For the text-containing cell, return its midpoint in [X, Y] coordinate format. 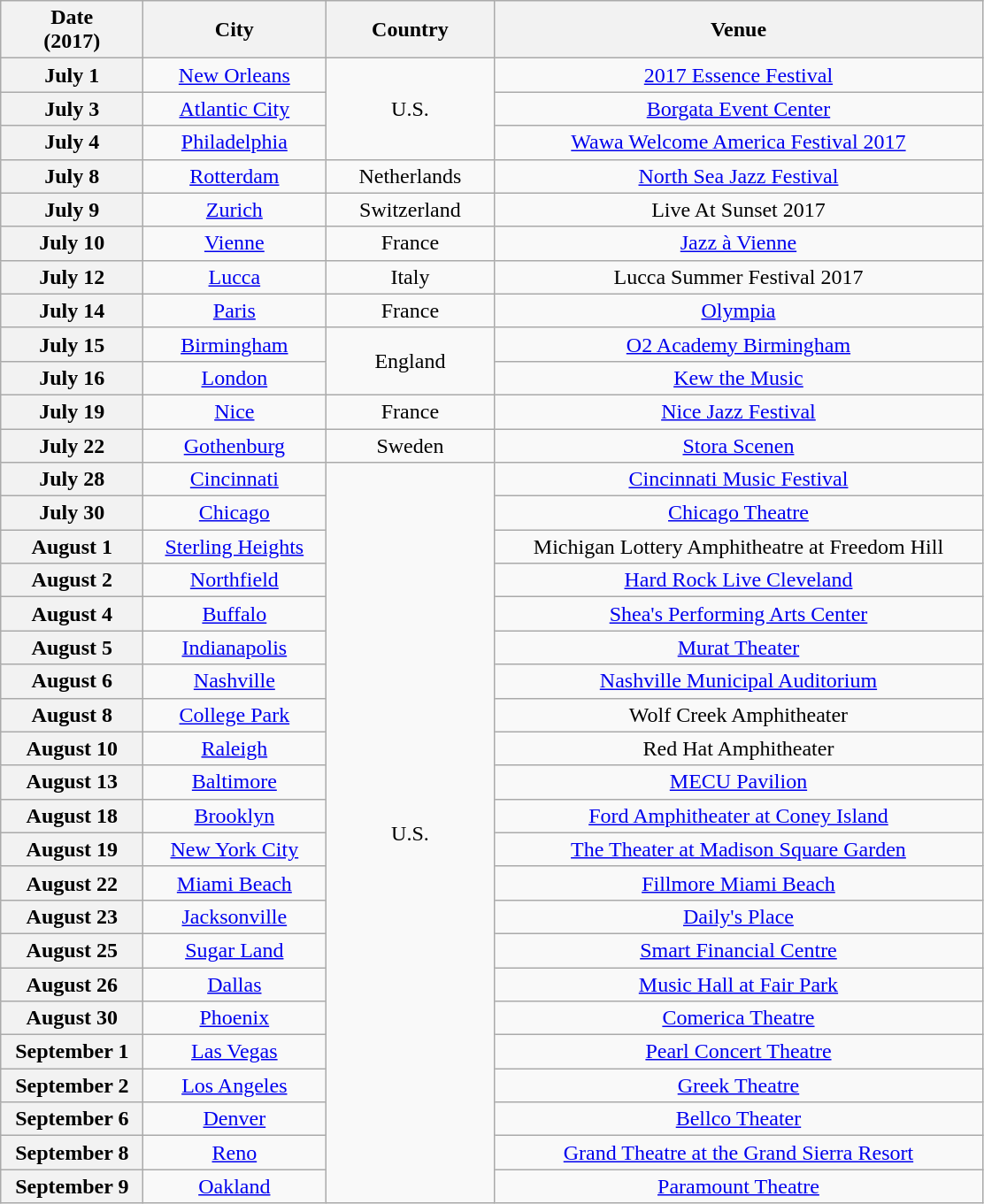
Shea's Performing Arts Center [738, 614]
Atlantic City [234, 109]
August 2 [73, 580]
Murat Theater [738, 648]
Italy [411, 277]
Paramount Theatre [738, 1186]
September 6 [73, 1119]
Nice Jazz Festival [738, 411]
Northfield [234, 580]
August 22 [73, 883]
London [234, 378]
July 1 [73, 75]
August 19 [73, 849]
Brooklyn [234, 816]
Indianapolis [234, 648]
Hard Rock Live Cleveland [738, 580]
2017 Essence Festival [738, 75]
MECU Pavilion [738, 782]
July 16 [73, 378]
Rotterdam [234, 176]
Denver [234, 1119]
Olympia [738, 311]
Country [411, 30]
Date(2017) [73, 30]
Zurich [234, 210]
North Sea Jazz Festival [738, 176]
England [411, 361]
July 30 [73, 513]
City [234, 30]
Fillmore Miami Beach [738, 883]
New York City [234, 849]
July 22 [73, 445]
Pearl Concert Theatre [738, 1052]
Oakland [234, 1186]
The Theater at Madison Square Garden [738, 849]
Birmingham [234, 344]
Sugar Land [234, 950]
July 15 [73, 344]
Paris [234, 311]
Live At Sunset 2017 [738, 210]
Miami Beach [234, 883]
Grand Theatre at the Grand Sierra Resort [738, 1153]
Wawa Welcome America Festival 2017 [738, 142]
August 10 [73, 748]
July 12 [73, 277]
O2 Academy Birmingham [738, 344]
August 4 [73, 614]
Phoenix [234, 1018]
Bellco Theater [738, 1119]
College Park [234, 715]
Music Hall at Fair Park [738, 985]
July 10 [73, 243]
Stora Scenen [738, 445]
Philadelphia [234, 142]
Wolf Creek Amphitheater [738, 715]
Chicago [234, 513]
September 9 [73, 1186]
Gothenburg [234, 445]
Lucca Summer Festival 2017 [738, 277]
Raleigh [234, 748]
Greek Theatre [738, 1085]
July 9 [73, 210]
Netherlands [411, 176]
Red Hat Amphitheater [738, 748]
Venue [738, 30]
Michigan Lottery Amphitheatre at Freedom Hill [738, 547]
July 28 [73, 479]
August 13 [73, 782]
Comerica Theatre [738, 1018]
August 23 [73, 916]
Jazz à Vienne [738, 243]
Switzerland [411, 210]
Chicago Theatre [738, 513]
August 8 [73, 715]
August 1 [73, 547]
August 26 [73, 985]
Las Vegas [234, 1052]
Sweden [411, 445]
July 4 [73, 142]
August 5 [73, 648]
Nashville Municipal Auditorium [738, 681]
July 8 [73, 176]
Los Angeles [234, 1085]
August 30 [73, 1018]
September 1 [73, 1052]
September 8 [73, 1153]
Nice [234, 411]
Lucca [234, 277]
August 18 [73, 816]
New Orleans [234, 75]
Sterling Heights [234, 547]
Nashville [234, 681]
August 25 [73, 950]
Smart Financial Centre [738, 950]
Daily's Place [738, 916]
Dallas [234, 985]
August 6 [73, 681]
Baltimore [234, 782]
Cincinnati Music Festival [738, 479]
Cincinnati [234, 479]
July 19 [73, 411]
July 3 [73, 109]
Kew the Music [738, 378]
July 14 [73, 311]
Ford Amphitheater at Coney Island [738, 816]
Reno [234, 1153]
September 2 [73, 1085]
Buffalo [234, 614]
Borgata Event Center [738, 109]
Vienne [234, 243]
Jacksonville [234, 916]
